Detect which cell encompasses the target text, then output its (X, Y) center coordinate. 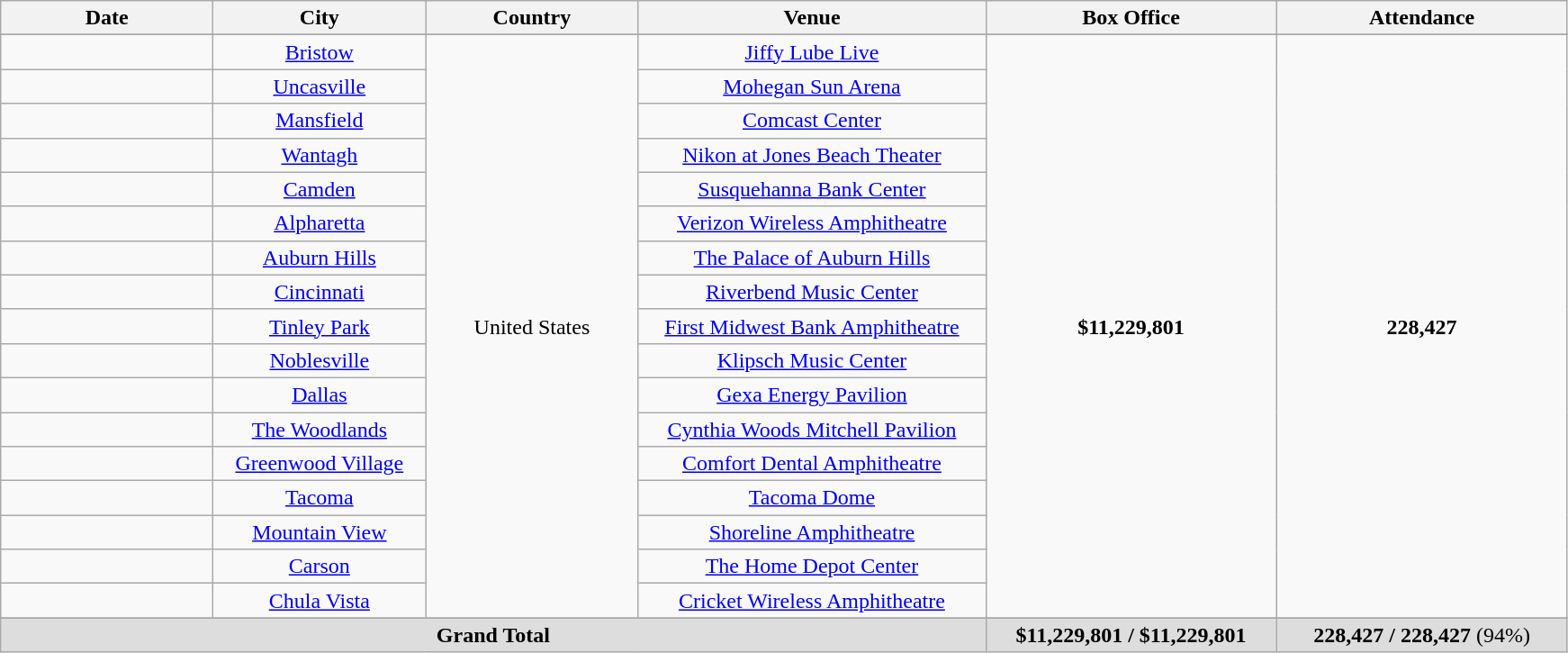
Tacoma (320, 498)
Klipsch Music Center (812, 360)
228,427 / 228,427 (94%) (1422, 635)
Cricket Wireless Amphitheatre (812, 601)
Comfort Dental Amphitheatre (812, 464)
Mohegan Sun Arena (812, 86)
Venue (812, 18)
Dallas (320, 395)
The Palace of Auburn Hills (812, 258)
Date (107, 18)
Comcast Center (812, 121)
Mansfield (320, 121)
Tacoma Dome (812, 498)
$11,229,801 (1131, 326)
Greenwood Village (320, 464)
Noblesville (320, 360)
Chula Vista (320, 601)
$11,229,801 / $11,229,801 (1131, 635)
Gexa Energy Pavilion (812, 395)
Shoreline Amphitheatre (812, 532)
Alpharetta (320, 223)
Uncasville (320, 86)
Carson (320, 567)
Susquehanna Bank Center (812, 189)
228,427 (1422, 326)
Auburn Hills (320, 258)
Cincinnati (320, 292)
City (320, 18)
Jiffy Lube Live (812, 52)
First Midwest Bank Amphitheatre (812, 326)
United States (532, 326)
Box Office (1131, 18)
The Home Depot Center (812, 567)
Verizon Wireless Amphitheatre (812, 223)
Country (532, 18)
Riverbend Music Center (812, 292)
Tinley Park (320, 326)
Attendance (1422, 18)
Mountain View (320, 532)
Cynthia Woods Mitchell Pavilion (812, 430)
Wantagh (320, 155)
Nikon at Jones Beach Theater (812, 155)
Bristow (320, 52)
Grand Total (493, 635)
The Woodlands (320, 430)
Camden (320, 189)
